From the cell containing the given text, extract its center point as (X, Y) coordinate. 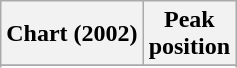
Peakposition (189, 34)
Chart (2002) (72, 34)
